Search for the cell housing the specified text and yield its (x, y) center coordinate. 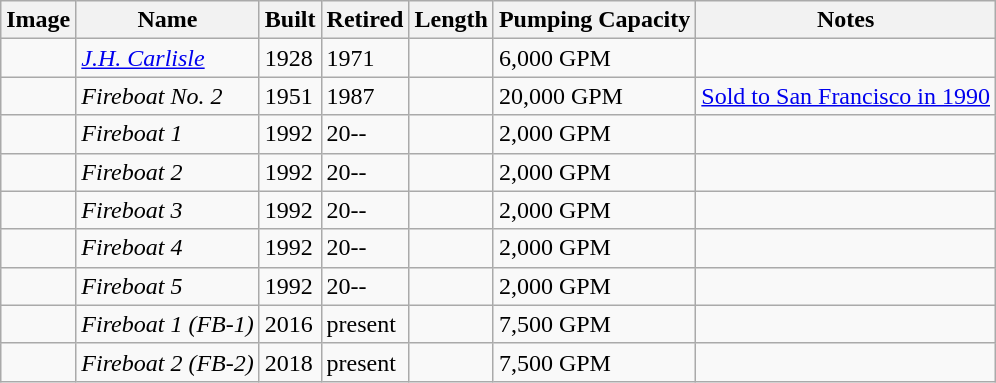
Pumping Capacity (594, 20)
6,000 GPM (594, 58)
Name (168, 20)
Fireboat 5 (168, 286)
Retired (365, 20)
Fireboat 2 (168, 172)
J.H. Carlisle (168, 58)
Fireboat No. 2 (168, 96)
2018 (290, 362)
1987 (365, 96)
Fireboat 1 (FB-1) (168, 324)
Fireboat 3 (168, 210)
Sold to San Francisco in 1990 (846, 96)
1928 (290, 58)
Built (290, 20)
Fireboat 1 (168, 134)
Fireboat 2 (FB-2) (168, 362)
2016 (290, 324)
Notes (846, 20)
1971 (365, 58)
20,000 GPM (594, 96)
Length (451, 20)
Fireboat 4 (168, 248)
1951 (290, 96)
Image (38, 20)
